Find where the given text appears and provide that cell's center as [x, y] coordinate. 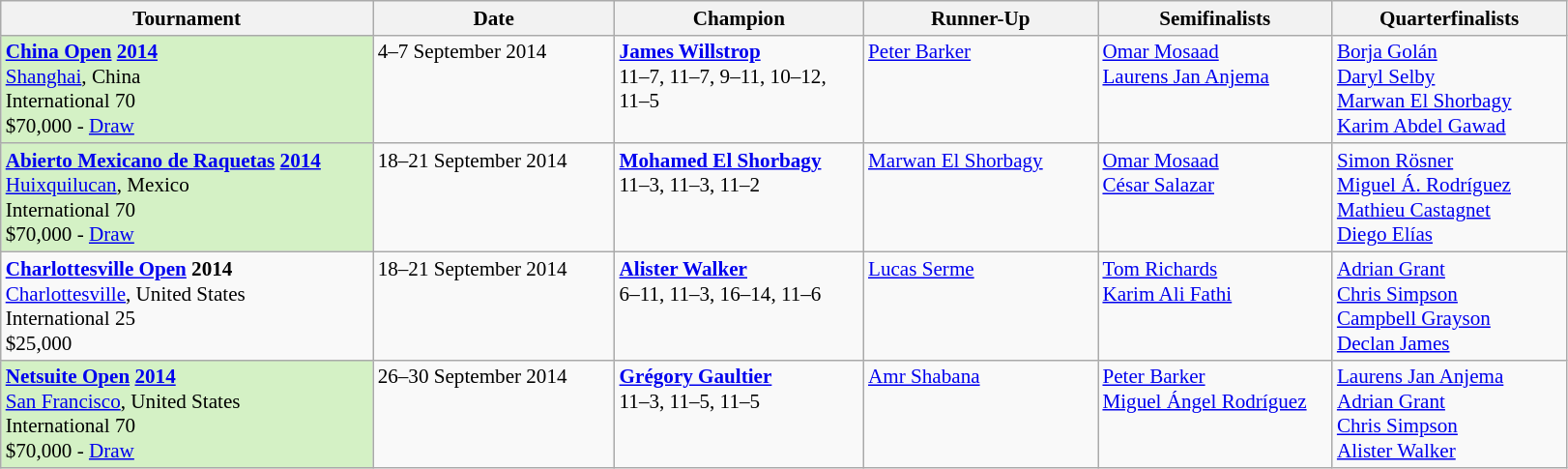
Champion [739, 17]
Borja Golán Daryl Selby Marwan El Shorbagy Karim Abdel Gawad [1449, 89]
Abierto Mexicano de Raquetas 2014 Huixquilucan, MexicoInternational 70$70,000 - Draw [188, 197]
Peter Barker Miguel Ángel Rodríguez [1215, 414]
Charlottesville Open 2014 Charlottesville, United StatesInternational 25$25,000 [188, 306]
Tom Richards Karim Ali Fathi [1215, 306]
Grégory Gaultier 11–3, 11–5, 11–5 [739, 414]
Semifinalists [1215, 17]
Lucas Serme [980, 306]
Omar Mosaad César Salazar [1215, 197]
Mohamed El Shorbagy 11–3, 11–3, 11–2 [739, 197]
Runner-Up [980, 17]
Omar Mosaad Laurens Jan Anjema [1215, 89]
Amr Shabana [980, 414]
Alister Walker 6–11, 11–3, 16–14, 11–6 [739, 306]
Adrian Grant Chris Simpson Campbell Grayson Declan James [1449, 306]
Tournament [188, 17]
Simon Rösner Miguel Á. Rodríguez Mathieu Castagnet Diego Elías [1449, 197]
Peter Barker [980, 89]
26–30 September 2014 [494, 414]
Marwan El Shorbagy [980, 197]
China Open 2014 Shanghai, ChinaInternational 70$70,000 - Draw [188, 89]
Laurens Jan Anjema Adrian Grant Chris Simpson Alister Walker [1449, 414]
Date [494, 17]
Netsuite Open 2014 San Francisco, United StatesInternational 70$70,000 - Draw [188, 414]
James Willstrop 11–7, 11–7, 9–11, 10–12, 11–5 [739, 89]
4–7 September 2014 [494, 89]
Quarterfinalists [1449, 17]
